Locate the cell with the specified text and output its (x, y) center coordinate. 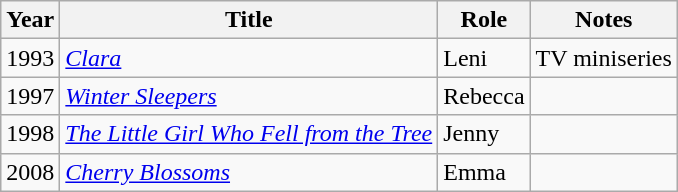
Rebecca (484, 96)
Role (484, 20)
Leni (484, 58)
Notes (604, 20)
Jenny (484, 134)
TV miniseries (604, 58)
Emma (484, 172)
1997 (30, 96)
Year (30, 20)
Clara (249, 58)
Winter Sleepers (249, 96)
1993 (30, 58)
The Little Girl Who Fell from the Tree (249, 134)
1998 (30, 134)
Title (249, 20)
Cherry Blossoms (249, 172)
2008 (30, 172)
